Locate the cell with the specified text and output its (x, y) center coordinate. 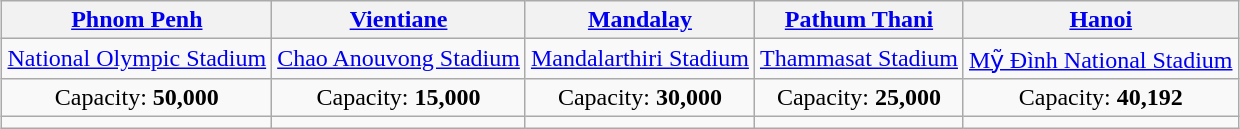
Thammasat Stadium (858, 59)
Mandalarthiri Stadium (640, 59)
Mandalay (640, 20)
Vientiane (399, 20)
Pathum Thani (858, 20)
Capacity: 15,000 (399, 97)
Capacity: 30,000 (640, 97)
Mỹ Đình National Stadium (1100, 59)
Capacity: 25,000 (858, 97)
Hanoi (1100, 20)
Phnom Penh (137, 20)
National Olympic Stadium (137, 59)
Capacity: 50,000 (137, 97)
Capacity: 40,192 (1100, 97)
Chao Anouvong Stadium (399, 59)
